Find where the given text appears and provide that cell's center as (x, y) coordinate. 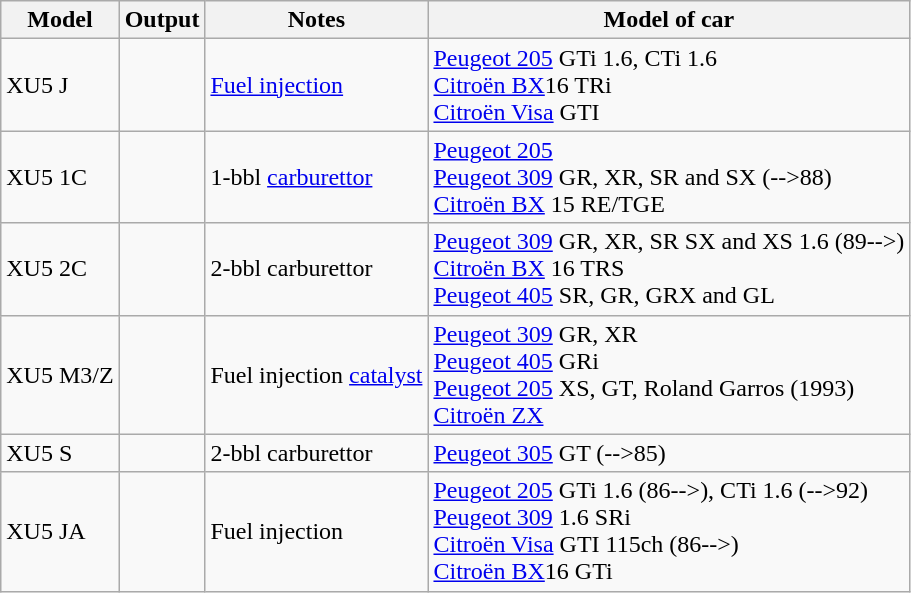
XU5 1C (60, 177)
Output (162, 20)
XU5 J (60, 85)
Notes (316, 20)
XU5 2C (60, 269)
XU5 S (60, 453)
Peugeot 309 GR, XR, SR SX and XS 1.6 (89-->)Citroën BX 16 TRSPeugeot 405 SR, GR, GRX and GL (669, 269)
1-bbl carburettor (316, 177)
Fuel injection catalyst (316, 374)
Model of car (669, 20)
Peugeot 205Peugeot 309 GR, XR, SR and SX (-->88)Citroën BX 15 RE/TGE (669, 177)
Peugeot 205 GTi 1.6 (86-->), CTi 1.6 (-->92)Peugeot 309 1.6 SRiCitroën Visa GTI 115ch (86-->)Citroën BX16 GTi (669, 532)
Peugeot 309 GR, XRPeugeot 405 GRiPeugeot 205 XS, GT, Roland Garros (1993)Citroën ZX (669, 374)
Peugeot 305 GT (-->85) (669, 453)
XU5 M3/Z (60, 374)
XU5 JA (60, 532)
Peugeot 205 GTi 1.6, CTi 1.6Citroën BX16 TRiCitroën Visa GTI (669, 85)
Model (60, 20)
